Determine the [X, Y] coordinate at the center of the cell enclosing the given text.  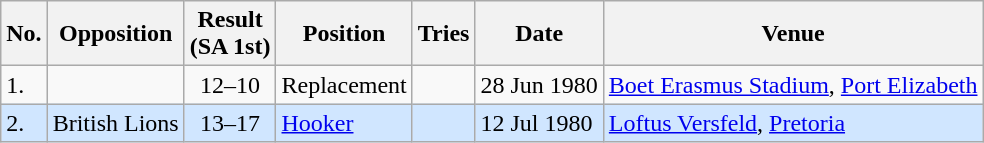
Venue [793, 34]
No. [24, 34]
1. [24, 85]
Date [539, 34]
Boet Erasmus Stadium, Port Elizabeth [793, 85]
28 Jun 1980 [539, 85]
13–17 [230, 123]
Loftus Versfeld, Pretoria [793, 123]
British Lions [116, 123]
12–10 [230, 85]
12 Jul 1980 [539, 123]
Tries [444, 34]
2. [24, 123]
Replacement [344, 85]
Opposition [116, 34]
Result(SA 1st) [230, 34]
Position [344, 34]
Hooker [344, 123]
